Identify which cell holds the provided text, then report its (x, y) central coordinate. 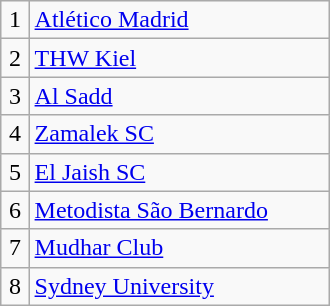
3 (15, 96)
4 (15, 134)
Zamalek SC (179, 134)
5 (15, 172)
7 (15, 248)
8 (15, 286)
2 (15, 58)
Mudhar Club (179, 248)
6 (15, 210)
1 (15, 20)
Sydney University (179, 286)
Atlético Madrid (179, 20)
El Jaish SC (179, 172)
Al Sadd (179, 96)
Metodista São Bernardo (179, 210)
THW Kiel (179, 58)
